Provide the [X, Y] coordinate of the cell's center where the given text is located.  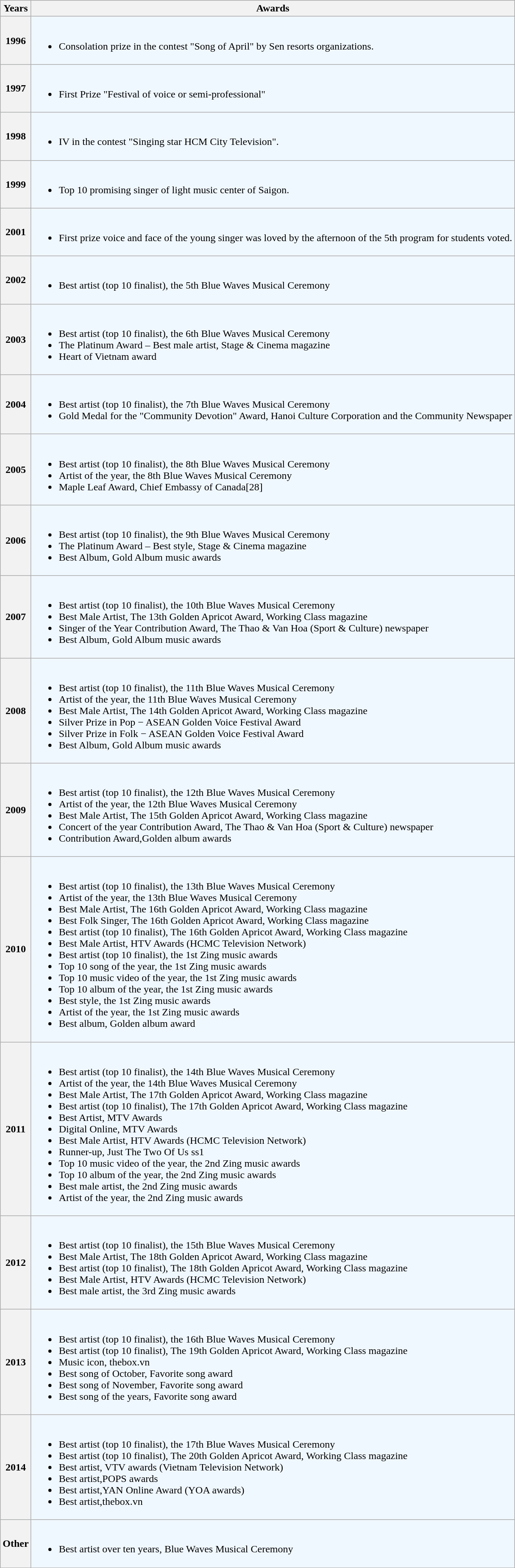
2011 [16, 1129]
Best artist (top 10 finalist), the 5th Blue Waves Musical Ceremony [273, 280]
Consolation prize in the contest "Song of April" by Sen resorts organizations. [273, 41]
2003 [16, 339]
First prize voice and face of the young singer was loved by the afternoon of the 5th program for students voted. [273, 232]
IV in the contest "Singing star HCM City Television". [273, 136]
2002 [16, 280]
Other [16, 1543]
2009 [16, 810]
2006 [16, 540]
1999 [16, 184]
2010 [16, 949]
Top 10 promising singer of light music center of Saigon. [273, 184]
Best artist over ten years, Blue Waves Musical Ceremony [273, 1543]
2013 [16, 1362]
Awards [273, 8]
1998 [16, 136]
1997 [16, 88]
2007 [16, 617]
First Prize "Festival of voice or semi-professional" [273, 88]
2008 [16, 710]
2012 [16, 1263]
2014 [16, 1467]
2004 [16, 404]
2001 [16, 232]
Years [16, 8]
1996 [16, 41]
2005 [16, 470]
